Detect which cell encompasses the target text, then output its (x, y) center coordinate. 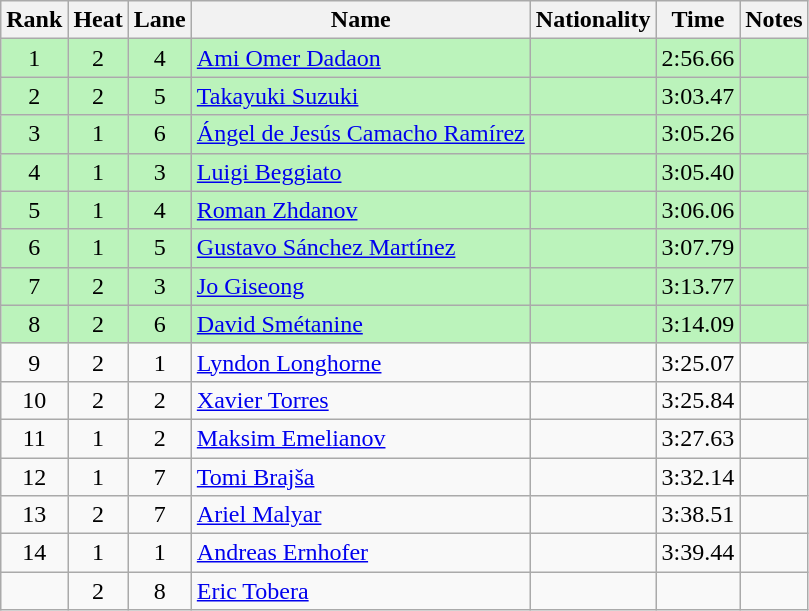
11 (34, 438)
Nationality (593, 20)
3:38.51 (698, 515)
Notes (774, 20)
Ariel Malyar (360, 515)
3:03.47 (698, 96)
13 (34, 515)
Takayuki Suzuki (360, 96)
Heat (98, 20)
Gustavo Sánchez Martínez (360, 248)
Ami Omer Dadaon (360, 58)
12 (34, 477)
3:25.07 (698, 362)
Roman Zhdanov (360, 210)
Andreas Ernhofer (360, 553)
3:27.63 (698, 438)
2:56.66 (698, 58)
3:39.44 (698, 553)
Lyndon Longhorne (360, 362)
9 (34, 362)
Xavier Torres (360, 400)
Tomi Brajša (360, 477)
3:06.06 (698, 210)
3:05.40 (698, 172)
10 (34, 400)
Ángel de Jesús Camacho Ramírez (360, 134)
3:13.77 (698, 286)
3:07.79 (698, 248)
3:25.84 (698, 400)
David Smétanine (360, 324)
Name (360, 20)
Eric Tobera (360, 591)
3:14.09 (698, 324)
14 (34, 553)
Time (698, 20)
Lane (160, 20)
3:05.26 (698, 134)
Rank (34, 20)
Jo Giseong (360, 286)
Luigi Beggiato (360, 172)
3:32.14 (698, 477)
Maksim Emelianov (360, 438)
